Detect which cell encompasses the target text, then output its (X, Y) center coordinate. 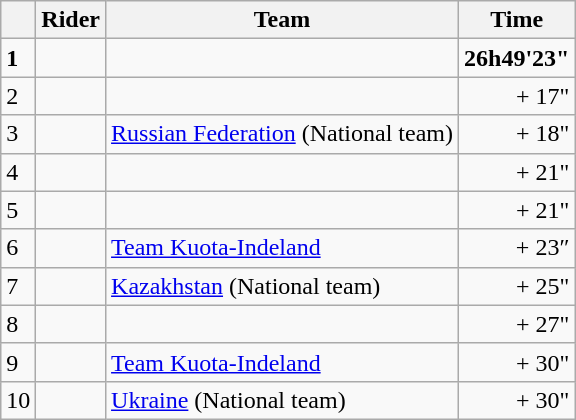
1 (18, 58)
10 (18, 400)
Ukraine (National team) (282, 400)
6 (18, 248)
+ 27" (517, 324)
Russian Federation (National team) (282, 134)
9 (18, 362)
3 (18, 134)
+ 23″ (517, 248)
26h49'23" (517, 58)
8 (18, 324)
Team (282, 20)
Rider (71, 20)
7 (18, 286)
4 (18, 172)
+ 25" (517, 286)
5 (18, 210)
Kazakhstan (National team) (282, 286)
+ 17" (517, 96)
Time (517, 20)
+ 18" (517, 134)
2 (18, 96)
